Pinpoint the cell where the given text exists, returning its [x, y] midpoint coordinate. 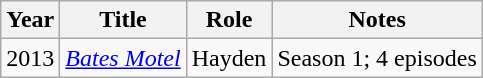
Season 1; 4 episodes [377, 58]
Role [229, 20]
Year [30, 20]
Notes [377, 20]
Bates Motel [123, 58]
Hayden [229, 58]
Title [123, 20]
2013 [30, 58]
